Identify which cell holds the provided text, then report its (X, Y) central coordinate. 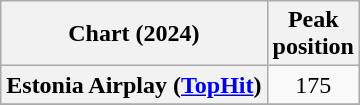
Peakposition (313, 34)
Chart (2024) (134, 34)
Estonia Airplay (TopHit) (134, 85)
175 (313, 85)
